Pinpoint the cell where the given text exists, returning its (x, y) midpoint coordinate. 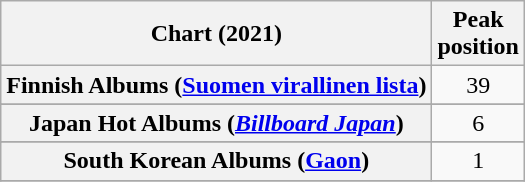
6 (478, 123)
1 (478, 161)
South Korean Albums (Gaon) (216, 161)
39 (478, 85)
Peakposition (478, 34)
Finnish Albums (Suomen virallinen lista) (216, 85)
Japan Hot Albums (Billboard Japan) (216, 123)
Chart (2021) (216, 34)
